Pinpoint the cell where the given text exists, returning its (x, y) midpoint coordinate. 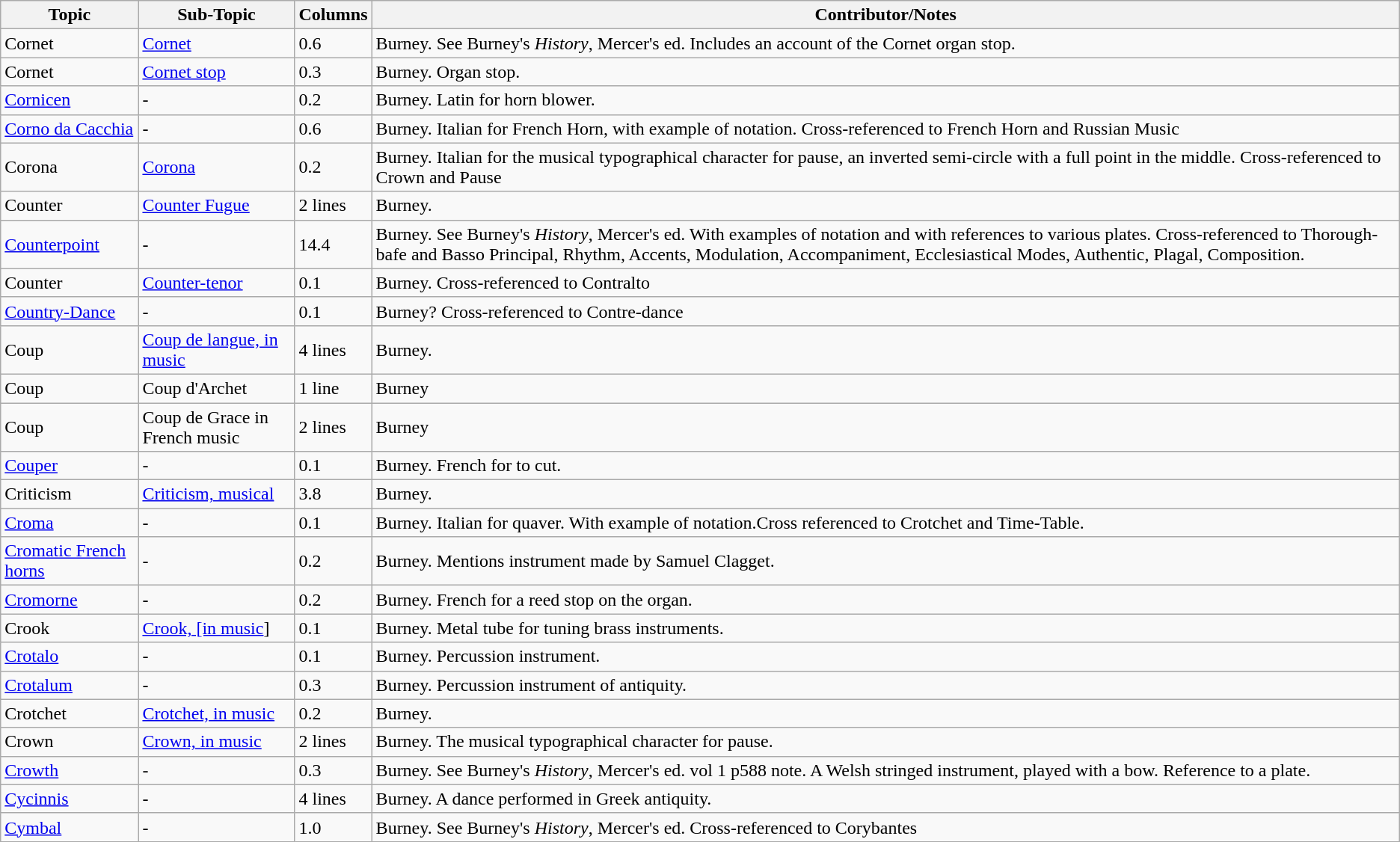
Burney. The musical typographical character for pause. (885, 742)
Cromatic French horns (70, 561)
Burney. French for to cut. (885, 466)
Burney. Italian for quaver. With example of notation.Cross referenced to Crotchet and Time-Table. (885, 523)
Sub-Topic (217, 15)
Crown, in music (217, 742)
Cornet stop (217, 72)
Burney. Latin for horn blower. (885, 100)
Burney. A dance performed in Greek antiquity. (885, 799)
Crook, [in music] (217, 628)
Burney? Cross-referenced to Contre-dance (885, 311)
1 line (334, 388)
Burney. Italian for French Horn, with example of notation. Cross-referenced to French Horn and Russian Music (885, 129)
Criticism, musical (217, 494)
Counter Fugue (217, 206)
Corno da Cacchia (70, 129)
3.8 (334, 494)
Cromorne (70, 600)
Coup de langue, in music (217, 350)
Cycinnis (70, 799)
Burney. Percussion instrument of antiquity. (885, 685)
Croma (70, 523)
Cornicen (70, 100)
Counterpoint (70, 244)
Crook (70, 628)
Contributor/Notes (885, 15)
Crotalo (70, 657)
Coup d'Archet (217, 388)
Criticism (70, 494)
1.0 (334, 827)
Crotchet, in music (217, 713)
Couper (70, 466)
Cymbal (70, 827)
Coup de Grace in French music (217, 426)
Burney. See Burney's History, Mercer's ed. Includes an account of the Cornet organ stop. (885, 43)
Country-Dance (70, 311)
Topic (70, 15)
Crotalum (70, 685)
Burney. Mentions instrument made by Samuel Clagget. (885, 561)
Burney. See Burney's History, Mercer's ed. vol 1 p588 note. A Welsh stringed instrument, played with a bow. Reference to a plate. (885, 770)
Burney. Metal tube for tuning brass instruments. (885, 628)
Crotchet (70, 713)
Crowth (70, 770)
Burney. Organ stop. (885, 72)
Crown (70, 742)
Burney. Cross-referenced to Contralto (885, 283)
Burney. Percussion instrument. (885, 657)
14.4 (334, 244)
Burney. French for a reed stop on the organ. (885, 600)
Counter-tenor (217, 283)
Burney. See Burney's History, Mercer's ed. Cross-referenced to Corybantes (885, 827)
Columns (334, 15)
